For the text-containing cell, return its midpoint in (X, Y) coordinate format. 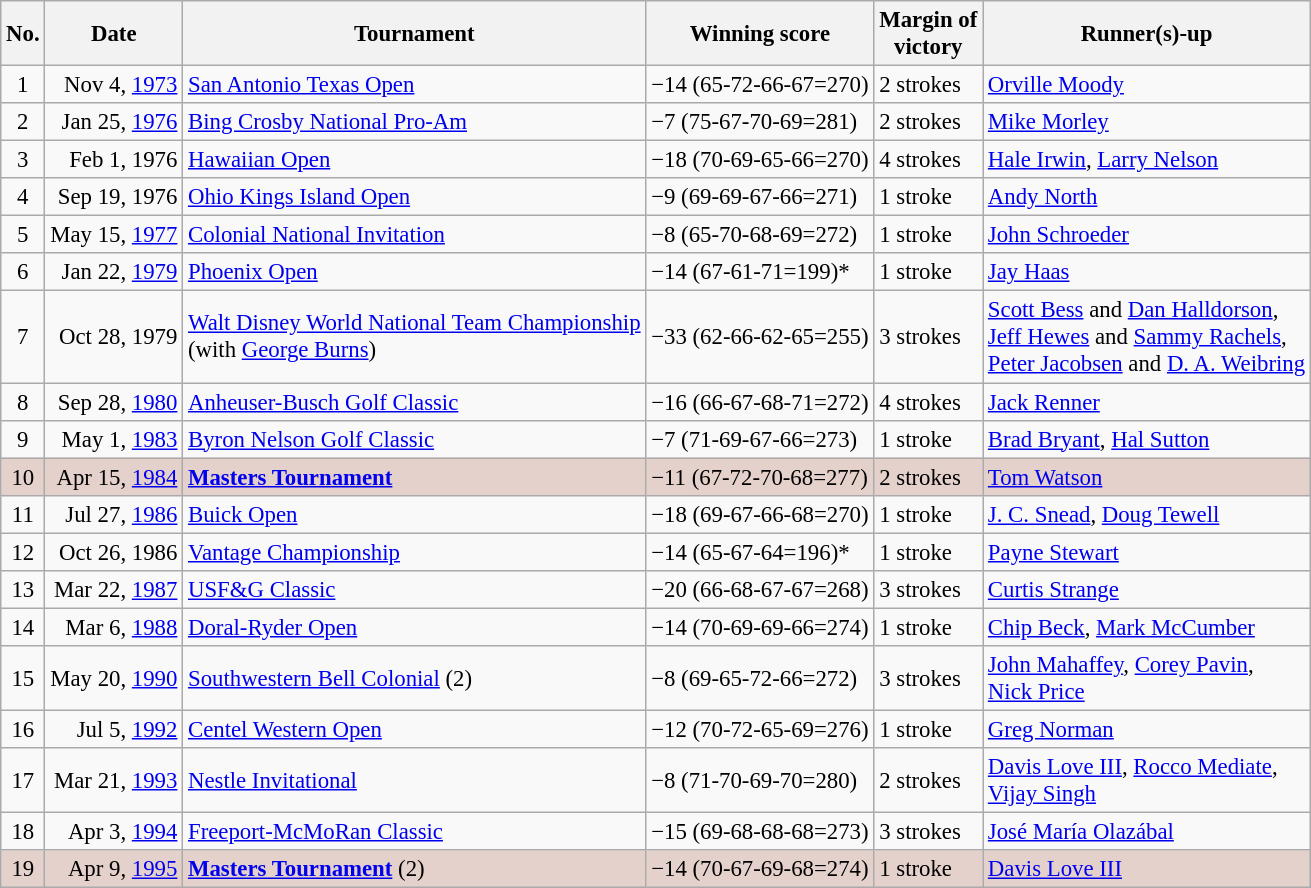
Masters Tournament (2) (414, 869)
Mar 21, 1993 (114, 780)
Jay Haas (1147, 273)
−8 (71-70-69-70=280) (760, 780)
Brad Bryant, Hal Sutton (1147, 439)
Hale Irwin, Larry Nelson (1147, 160)
Sep 19, 1976 (114, 197)
5 (23, 235)
Jack Renner (1147, 402)
John Mahaffey, Corey Pavin, Nick Price (1147, 678)
Greg Norman (1147, 729)
Nestle Invitational (414, 780)
J. C. Snead, Doug Tewell (1147, 514)
Davis Love III, Rocco Mediate, Vijay Singh (1147, 780)
−14 (65-72-66-67=270) (760, 85)
May 1, 1983 (114, 439)
−11 (67-72-70-68=277) (760, 477)
−14 (70-67-69-68=274) (760, 869)
Nov 4, 1973 (114, 85)
José María Olazábal (1147, 832)
Bing Crosby National Pro-Am (414, 122)
Oct 26, 1986 (114, 552)
No. (23, 34)
Buick Open (414, 514)
Winning score (760, 34)
−16 (66-67-68-71=272) (760, 402)
6 (23, 273)
−7 (75-67-70-69=281) (760, 122)
Colonial National Invitation (414, 235)
13 (23, 590)
Davis Love III (1147, 869)
Jul 27, 1986 (114, 514)
Freeport-McMoRan Classic (414, 832)
−9 (69-69-67-66=271) (760, 197)
John Schroeder (1147, 235)
−14 (67-61-71=199)* (760, 273)
Walt Disney World National Team Championship(with George Burns) (414, 337)
14 (23, 627)
8 (23, 402)
3 (23, 160)
19 (23, 869)
Mike Morley (1147, 122)
Payne Stewart (1147, 552)
Mar 6, 1988 (114, 627)
Byron Nelson Golf Classic (414, 439)
May 20, 1990 (114, 678)
Masters Tournament (414, 477)
2 (23, 122)
15 (23, 678)
Southwestern Bell Colonial (2) (414, 678)
16 (23, 729)
−12 (70-72-65-69=276) (760, 729)
Jul 5, 1992 (114, 729)
Anheuser-Busch Golf Classic (414, 402)
Apr 3, 1994 (114, 832)
Chip Beck, Mark McCumber (1147, 627)
Jan 22, 1979 (114, 273)
Apr 15, 1984 (114, 477)
San Antonio Texas Open (414, 85)
Tournament (414, 34)
Phoenix Open (414, 273)
Mar 22, 1987 (114, 590)
Apr 9, 1995 (114, 869)
−7 (71-69-67-66=273) (760, 439)
9 (23, 439)
Andy North (1147, 197)
Centel Western Open (414, 729)
10 (23, 477)
Oct 28, 1979 (114, 337)
USF&G Classic (414, 590)
−8 (69-65-72-66=272) (760, 678)
17 (23, 780)
18 (23, 832)
7 (23, 337)
−14 (70-69-69-66=274) (760, 627)
1 (23, 85)
May 15, 1977 (114, 235)
Jan 25, 1976 (114, 122)
−18 (70-69-65-66=270) (760, 160)
Vantage Championship (414, 552)
Curtis Strange (1147, 590)
4 (23, 197)
Tom Watson (1147, 477)
Margin ofvictory (928, 34)
−8 (65-70-68-69=272) (760, 235)
−33 (62-66-62-65=255) (760, 337)
11 (23, 514)
−14 (65-67-64=196)* (760, 552)
Hawaiian Open (414, 160)
Sep 28, 1980 (114, 402)
Doral-Ryder Open (414, 627)
−20 (66-68-67-67=268) (760, 590)
−15 (69-68-68-68=273) (760, 832)
Ohio Kings Island Open (414, 197)
Runner(s)-up (1147, 34)
−18 (69-67-66-68=270) (760, 514)
Feb 1, 1976 (114, 160)
12 (23, 552)
Date (114, 34)
Scott Bess and Dan Halldorson, Jeff Hewes and Sammy Rachels, Peter Jacobsen and D. A. Weibring (1147, 337)
Orville Moody (1147, 85)
